From the cell containing the given text, extract its center point as [X, Y] coordinate. 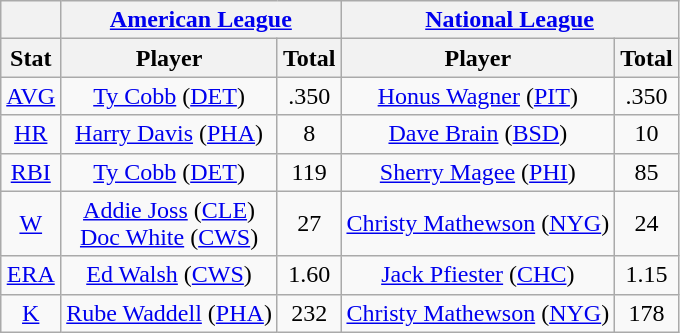
Harry Davis (PHA) [170, 134]
National League [510, 20]
Rube Waddell (PHA) [170, 313]
HR [31, 134]
8 [309, 134]
ERA [31, 275]
Sherry Magee (PHI) [478, 172]
Dave Brain (BSD) [478, 134]
K [31, 313]
RBI [31, 172]
178 [647, 313]
119 [309, 172]
Jack Pfiester (CHC) [478, 275]
24 [647, 224]
W [31, 224]
1.60 [309, 275]
27 [309, 224]
1.15 [647, 275]
Ed Walsh (CWS) [170, 275]
232 [309, 313]
Honus Wagner (PIT) [478, 96]
85 [647, 172]
10 [647, 134]
Addie Joss (CLE)Doc White (CWS) [170, 224]
American League [201, 20]
AVG [31, 96]
Stat [31, 58]
